Output the [X, Y] coordinate of the center of the cell containing the given text.  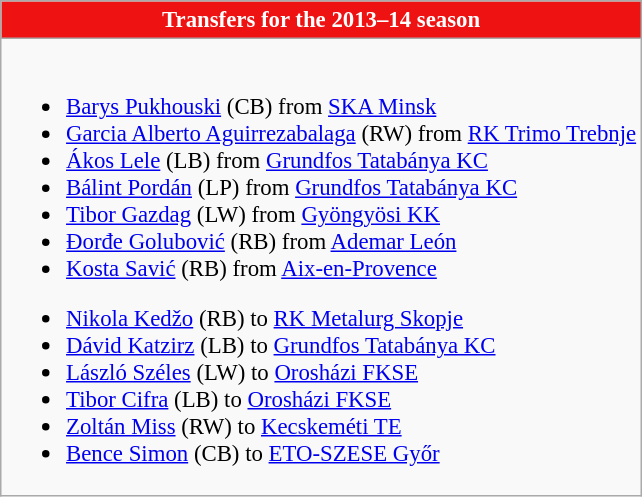
Transfers for the 2013–14 season [322, 20]
